Capture the cell that displays the provided text and extract its [X, Y] central coordinate. 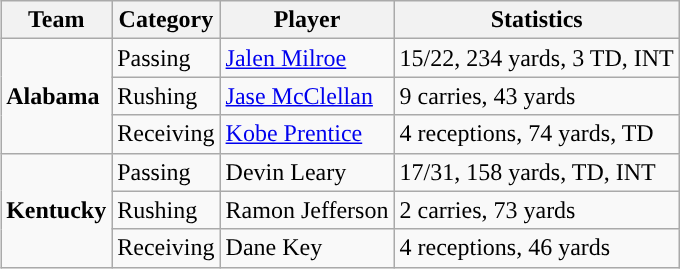
Dane Key [307, 248]
2 carries, 73 yards [536, 210]
Category [166, 20]
4 receptions, 46 yards [536, 248]
Jalen Milroe [307, 58]
Statistics [536, 20]
Alabama [56, 96]
17/31, 158 yards, TD, INT [536, 172]
Devin Leary [307, 172]
Jase McClellan [307, 96]
Ramon Jefferson [307, 210]
15/22, 234 yards, 3 TD, INT [536, 58]
4 receptions, 74 yards, TD [536, 134]
Player [307, 20]
Team [56, 20]
Kobe Prentice [307, 134]
9 carries, 43 yards [536, 96]
Kentucky [56, 210]
